Output the (X, Y) coordinate of the center of the cell containing the given text.  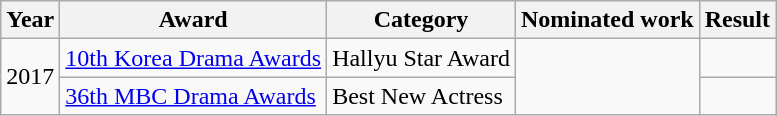
Hallyu Star Award (422, 58)
10th Korea Drama Awards (194, 58)
Result (737, 20)
Best New Actress (422, 96)
Year (30, 20)
Category (422, 20)
Award (194, 20)
36th MBC Drama Awards (194, 96)
2017 (30, 77)
Nominated work (607, 20)
